Extract the (X, Y) coordinate from the center of the cell holding the provided text.  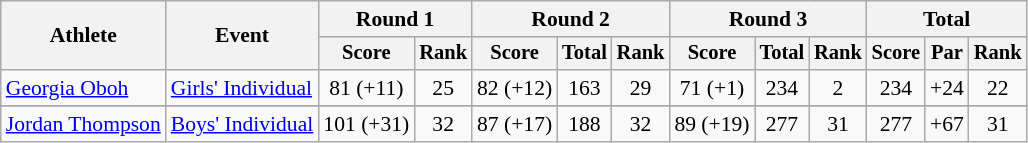
Round 3 (768, 19)
Girls' Individual (242, 88)
82 (+12) (514, 88)
87 (+17) (514, 124)
101 (+31) (366, 124)
163 (584, 88)
Round 1 (395, 19)
Athlete (84, 36)
2 (838, 88)
+67 (947, 124)
Jordan Thompson (84, 124)
Par (947, 54)
Georgia Oboh (84, 88)
Round 2 (570, 19)
22 (998, 88)
89 (+19) (712, 124)
81 (+11) (366, 88)
29 (641, 88)
Boys' Individual (242, 124)
188 (584, 124)
25 (443, 88)
Event (242, 36)
71 (+1) (712, 88)
+24 (947, 88)
